Pinpoint the cell where the given text exists, returning its [X, Y] midpoint coordinate. 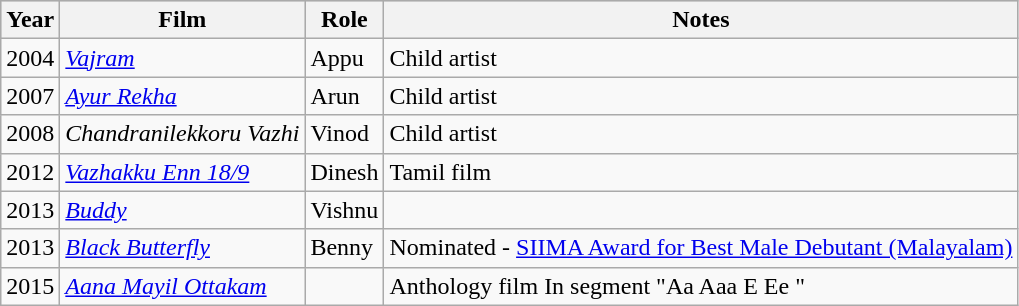
Arun [344, 96]
Vazhakku Enn 18/9 [182, 172]
Black Butterfly [182, 248]
Anthology film In segment "Aa Aaa E Ee " [701, 286]
2015 [30, 286]
Vinod [344, 134]
Benny [344, 248]
2007 [30, 96]
Role [344, 20]
Chandranilekkoru Vazhi [182, 134]
Ayur Rekha [182, 96]
Film [182, 20]
Buddy [182, 210]
Nominated - SIIMA Award for Best Male Debutant (Malayalam) [701, 248]
Vishnu [344, 210]
Tamil film [701, 172]
Aana Mayil Ottakam [182, 286]
2008 [30, 134]
2012 [30, 172]
Notes [701, 20]
Appu [344, 58]
2004 [30, 58]
Year [30, 20]
Dinesh [344, 172]
Vajram [182, 58]
